Find where the given text appears and provide that cell's center as (x, y) coordinate. 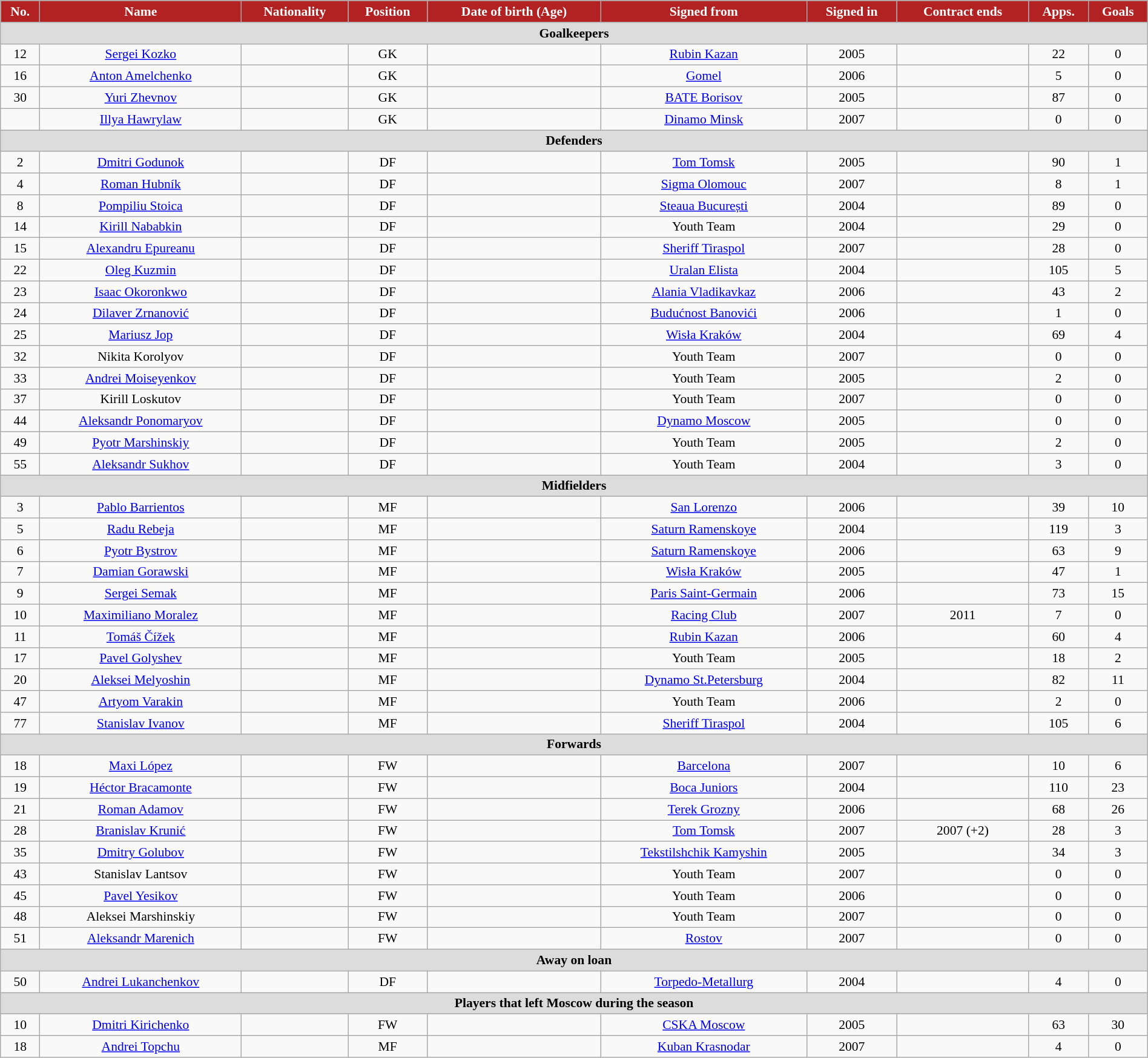
14 (21, 227)
Branislav Krunić (140, 831)
Kuban Krasnodar (704, 1046)
Kirill Loskutov (140, 399)
Aleksei Melyoshin (140, 680)
26 (1118, 809)
Nationality (295, 11)
Rostov (704, 939)
48 (21, 917)
BATE Borisov (704, 98)
Dilaver Zrnanović (140, 314)
Dynamo St.Petersburg (704, 680)
25 (21, 335)
29 (1058, 227)
Sergei Kozko (140, 54)
Goals (1118, 11)
Away on loan (574, 961)
12 (21, 54)
Alexandru Epureanu (140, 249)
24 (21, 314)
Pompiliu Stoica (140, 206)
Pavel Yesikov (140, 896)
Budućnost Banovići (704, 314)
37 (21, 399)
Gomel (704, 76)
Uralan Elista (704, 271)
2011 (963, 616)
Andrei Moiseyenkov (140, 378)
119 (1058, 529)
Héctor Bracamonte (140, 788)
49 (21, 443)
Dmitri Godunok (140, 163)
Position (388, 11)
Illya Hawrylaw (140, 119)
Terek Grozny (704, 809)
21 (21, 809)
Barcelona (704, 766)
Dmitri Kirichenko (140, 1025)
60 (1058, 637)
Stanislav Ivanov (140, 723)
16 (21, 76)
Tomáš Čížek (140, 637)
Oleg Kuzmin (140, 271)
No. (21, 11)
Pyotr Marshinskiy (140, 443)
Defenders (574, 141)
44 (21, 421)
Alania Vladikavkaz (704, 292)
Kirill Nababkin (140, 227)
17 (21, 659)
Midfielders (574, 486)
Paris Saint-Germain (704, 594)
Andrei Lukanchenkov (140, 982)
90 (1058, 163)
69 (1058, 335)
45 (21, 896)
CSKA Moscow (704, 1025)
Maximiliano Moralez (140, 616)
50 (21, 982)
Signed in (851, 11)
Nikita Korolyov (140, 356)
39 (1058, 508)
Aleksandr Sukhov (140, 464)
Signed from (704, 11)
Dmitry Golubov (140, 853)
Anton Amelchenko (140, 76)
89 (1058, 206)
Name (140, 11)
33 (21, 378)
Goalkeepers (574, 33)
82 (1058, 680)
Torpedo-Metallurg (704, 982)
68 (1058, 809)
32 (21, 356)
Artyom Varakin (140, 701)
Dynamo Moscow (704, 421)
Roman Adamov (140, 809)
Aleksei Marshinskiy (140, 917)
Sigma Olomouc (704, 184)
Radu Rebeja (140, 529)
Sergei Semak (140, 594)
Contract ends (963, 11)
35 (21, 853)
55 (21, 464)
Mariusz Jop (140, 335)
34 (1058, 853)
Racing Club (704, 616)
Players that left Moscow during the season (574, 1004)
Date of birth (Age) (514, 11)
Pablo Barrientos (140, 508)
20 (21, 680)
77 (21, 723)
Isaac Okoronkwo (140, 292)
Dinamo Minsk (704, 119)
2007 (+2) (963, 831)
Roman Hubník (140, 184)
Boca Juniors (704, 788)
Forwards (574, 744)
San Lorenzo (704, 508)
Andrei Topchu (140, 1046)
Pyotr Bystrov (140, 551)
Stanislav Lantsov (140, 874)
Steaua București (704, 206)
87 (1058, 98)
Aleksandr Marenich (140, 939)
Maxi López (140, 766)
Pavel Golyshev (140, 659)
19 (21, 788)
Tekstilshchik Kamyshin (704, 853)
73 (1058, 594)
110 (1058, 788)
Yuri Zhevnov (140, 98)
Aleksandr Ponomaryov (140, 421)
Apps. (1058, 11)
Damian Gorawski (140, 572)
51 (21, 939)
